Provide the [X, Y] coordinate of the cell's center where the given text is located.  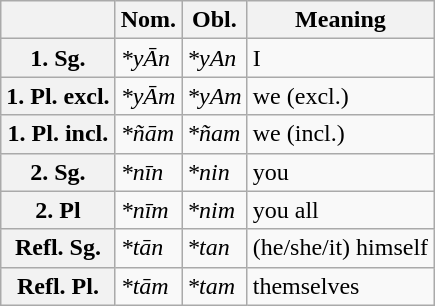
2. Sg. [58, 172]
*nin [215, 172]
*tan [215, 248]
*tān [148, 248]
Meaning [340, 20]
*tam [215, 286]
*yĀm [148, 96]
*nīn [148, 172]
*nīm [148, 210]
*ñam [215, 134]
Nom. [148, 20]
you [340, 172]
Obl. [215, 20]
2. Pl [58, 210]
*yĀn [148, 58]
1. Sg. [58, 58]
Refl. Pl. [58, 286]
*nim [215, 210]
*yAm [215, 96]
you all [340, 210]
I [340, 58]
*ñām [148, 134]
1. Pl. incl. [58, 134]
*tām [148, 286]
we (excl.) [340, 96]
(he/she/it) himself [340, 248]
Refl. Sg. [58, 248]
we (incl.) [340, 134]
*yAn [215, 58]
themselves [340, 286]
1. Pl. excl. [58, 96]
